Return (x, y) of the center of cell containing provided text 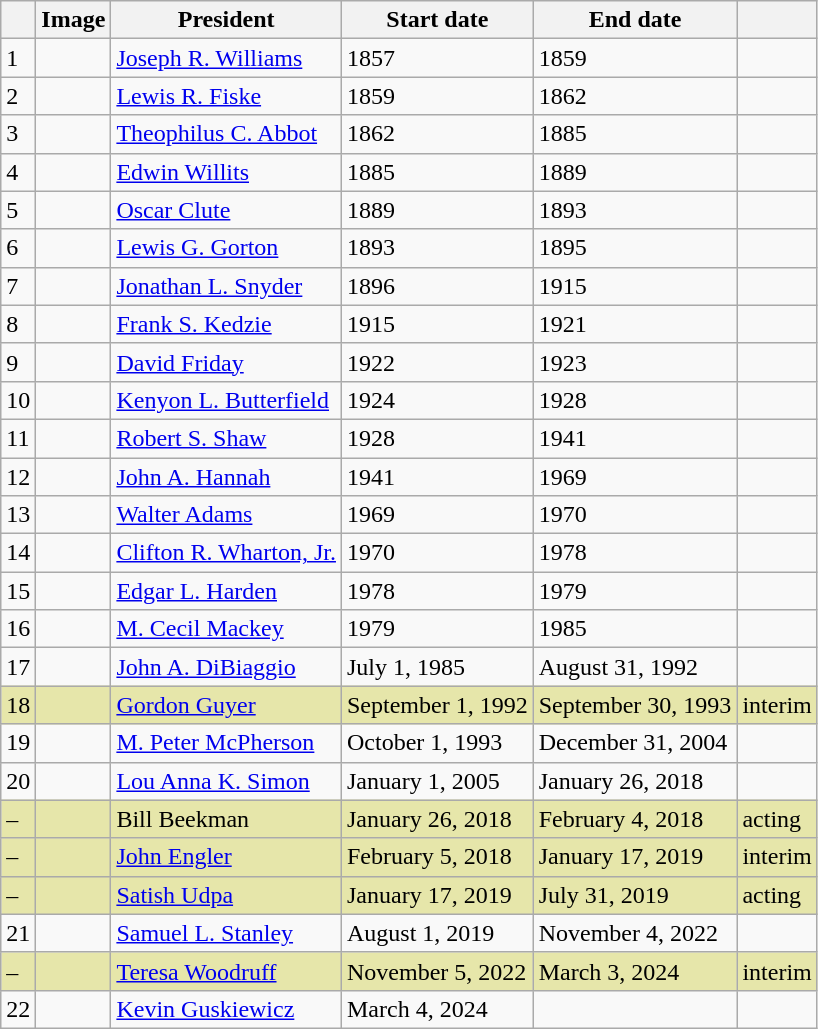
Kenyon L. Butterfield (226, 400)
Walter Adams (226, 515)
January 1, 2005 (437, 781)
Theophilus C. Abbot (226, 134)
19 (18, 743)
1857 (437, 58)
September 1, 1992 (437, 705)
6 (18, 248)
22 (18, 1009)
February 5, 2018 (437, 857)
Lewis G. Gorton (226, 248)
1923 (635, 362)
Edwin Willits (226, 172)
October 1, 1993 (437, 743)
16 (18, 629)
Frank S. Kedzie (226, 324)
November 4, 2022 (635, 933)
17 (18, 667)
August 31, 1992 (635, 667)
Gordon Guyer (226, 705)
15 (18, 591)
July 31, 2019 (635, 895)
2 (18, 96)
10 (18, 400)
John Engler (226, 857)
March 4, 2024 (437, 1009)
Lewis R. Fiske (226, 96)
11 (18, 438)
14 (18, 553)
Robert S. Shaw (226, 438)
20 (18, 781)
12 (18, 477)
Bill Beekman (226, 819)
7 (18, 286)
Satish Udpa (226, 895)
End date (635, 20)
John A. Hannah (226, 477)
John A. DiBiaggio (226, 667)
February 4, 2018 (635, 819)
President (226, 20)
9 (18, 362)
Samuel L. Stanley (226, 933)
1921 (635, 324)
M. Cecil Mackey (226, 629)
November 5, 2022 (437, 971)
Edgar L. Harden (226, 591)
1924 (437, 400)
December 31, 2004 (635, 743)
M. Peter McPherson (226, 743)
Image (74, 20)
3 (18, 134)
18 (18, 705)
8 (18, 324)
September 30, 1993 (635, 705)
Jonathan L. Snyder (226, 286)
1895 (635, 248)
Kevin Guskiewicz (226, 1009)
1 (18, 58)
4 (18, 172)
1985 (635, 629)
5 (18, 210)
Start date (437, 20)
Oscar Clute (226, 210)
21 (18, 933)
13 (18, 515)
Joseph R. Williams (226, 58)
1896 (437, 286)
March 3, 2024 (635, 971)
David Friday (226, 362)
July 1, 1985 (437, 667)
Teresa Woodruff (226, 971)
August 1, 2019 (437, 933)
Lou Anna K. Simon (226, 781)
Clifton R. Wharton, Jr. (226, 553)
1922 (437, 362)
